Output the [x, y] coordinate of the center of the cell containing the given text.  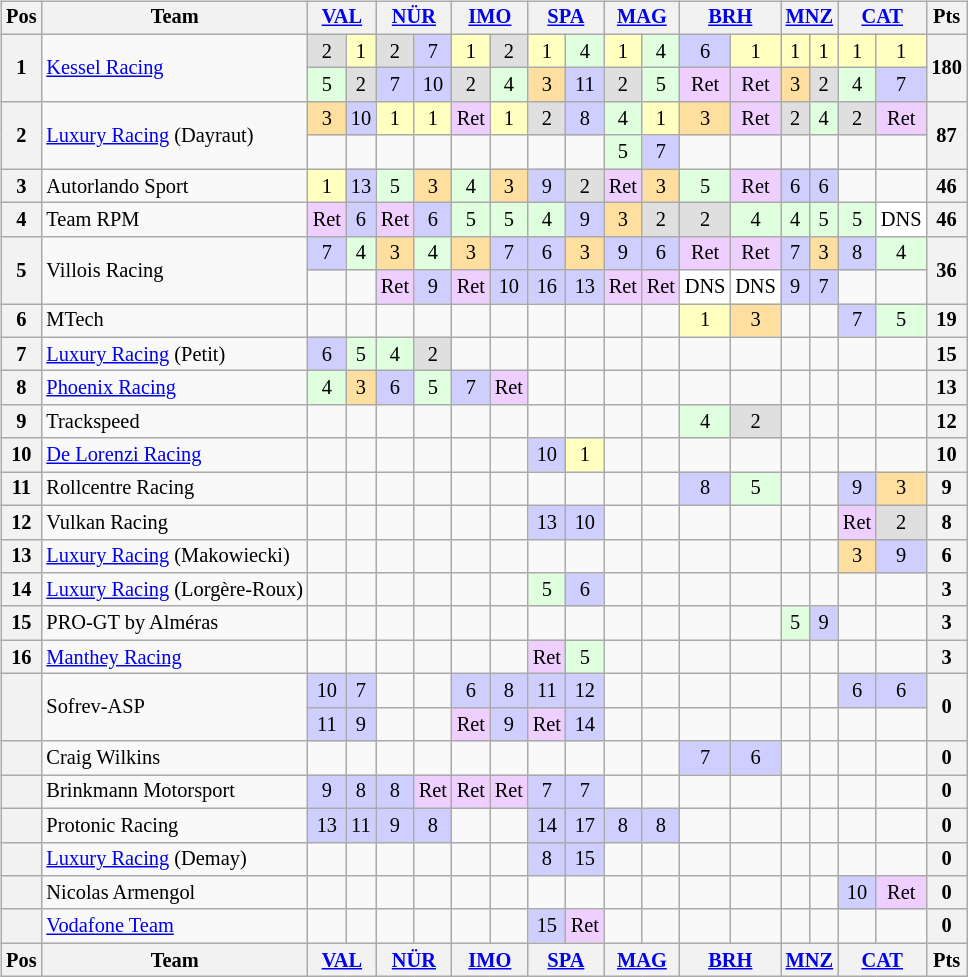
19 [946, 321]
Protonic Racing [174, 825]
87 [946, 136]
Nicolas Armengol [174, 893]
Craig Wilkins [174, 758]
Vodafone Team [174, 926]
Vulkan Racing [174, 522]
36 [946, 270]
Villois Racing [174, 270]
Luxury Racing (Dayraut) [174, 136]
Brinkmann Motorsport [174, 792]
Team RPM [174, 220]
De Lorenzi Racing [174, 455]
Rollcentre Racing [174, 489]
Kessel Racing [174, 68]
Autorlando Sport [174, 186]
Manthey Racing [174, 657]
180 [946, 68]
17 [585, 825]
Sofrev-ASP [174, 708]
Luxury Racing (Petit) [174, 354]
PRO-GT by Alméras [174, 623]
Trackspeed [174, 422]
MTech [174, 321]
Luxury Racing (Lorgère-Roux) [174, 590]
Phoenix Racing [174, 388]
Luxury Racing (Demay) [174, 859]
Luxury Racing (Makowiecki) [174, 556]
